Provide the [X, Y] coordinate of the cell's center where the given text is located.  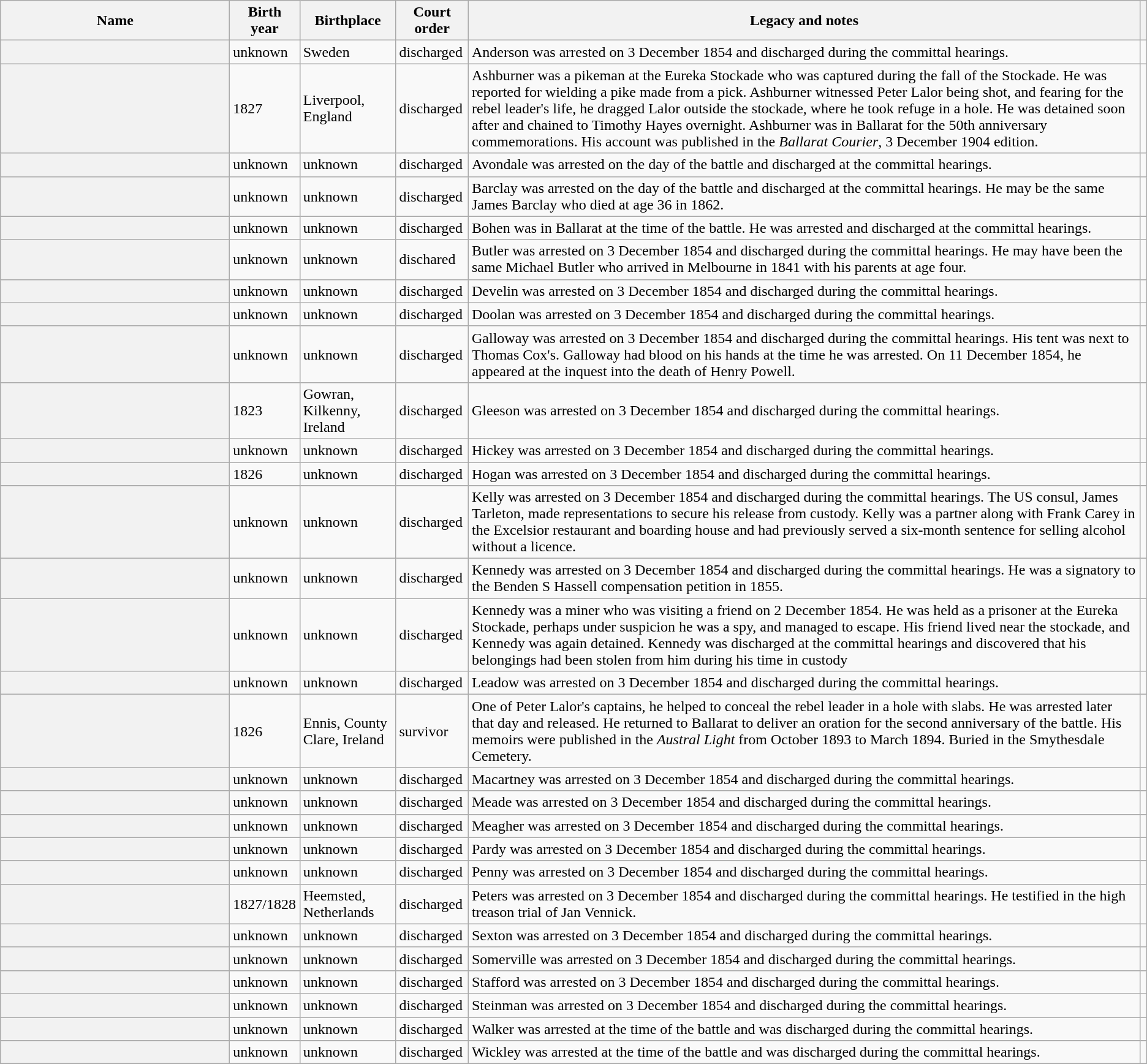
Liverpool, England [348, 108]
Legacy and notes [804, 21]
survivor [433, 731]
Gowran, Kilkenny, Ireland [348, 410]
Peters was arrested on 3 December 1854 and discharged during the committal hearings. He testified in the high treason trial of Jan Vennick. [804, 904]
Meade was arrested on 3 December 1854 and discharged during the committal hearings. [804, 802]
Stafford was arrested on 3 December 1854 and discharged during the committal hearings. [804, 982]
Anderson was arrested on 3 December 1854 and discharged during the committal hearings. [804, 52]
1827 [265, 108]
Steinman was arrested on 3 December 1854 and discharged during the committal hearings. [804, 1005]
Gleeson was arrested on 3 December 1854 and discharged during the committal hearings. [804, 410]
Sexton was arrested on 3 December 1854 and discharged during the committal hearings. [804, 935]
Sweden [348, 52]
Walker was arrested at the time of the battle and was discharged during the committal hearings. [804, 1028]
Leadow was arrested on 3 December 1854 and discharged during the committal hearings. [804, 683]
Hickey was arrested on 3 December 1854 and discharged during the committal hearings. [804, 450]
1823 [265, 410]
Bohen was in Ballarat at the time of the battle. He was arrested and discharged at the committal hearings. [804, 228]
1827/1828 [265, 904]
Meagher was arrested on 3 December 1854 and discharged during the committal hearings. [804, 826]
Ennis, County Clare, Ireland [348, 731]
Macartney was arrested on 3 December 1854 and discharged during the committal hearings. [804, 779]
Develin was arrested on 3 December 1854 and discharged during the committal hearings. [804, 291]
Doolan was arrested on 3 December 1854 and discharged during the committal hearings. [804, 314]
Wickley was arrested at the time of the battle and was discharged during the committal hearings. [804, 1052]
Heemsted, Netherlands [348, 904]
Somerville was arrested on 3 December 1854 and discharged during the committal hearings. [804, 959]
Hogan was arrested on 3 December 1854 and discharged during the committal hearings. [804, 474]
Penny was arrested on 3 December 1854 and discharged during the committal hearings. [804, 872]
Birthplace [348, 21]
dischared [433, 260]
Birth year [265, 21]
Court order [433, 21]
Barclay was arrested on the day of the battle and discharged at the committal hearings. He may be the same James Barclay who died at age 36 in 1862. [804, 196]
Name [115, 21]
Pardy was arrested on 3 December 1854 and discharged during the committal hearings. [804, 849]
Avondale was arrested on the day of the battle and discharged at the committal hearings. [804, 165]
